Identify which cell holds the provided text, then report its [x, y] central coordinate. 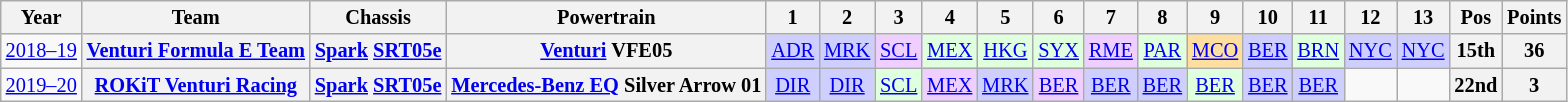
36 [1534, 51]
SYX [1058, 51]
2018–19 [42, 51]
2 [847, 17]
ROKiT Venturi Racing [196, 85]
7 [1111, 17]
Powertrain [606, 17]
12 [1370, 17]
1 [792, 17]
13 [1424, 17]
15th [1476, 51]
9 [1215, 17]
BRN [1318, 51]
11 [1318, 17]
2019–20 [42, 85]
6 [1058, 17]
10 [1268, 17]
ADR [792, 51]
8 [1162, 17]
Chassis [378, 17]
Points [1534, 17]
Venturi Formula E Team [196, 51]
Venturi VFE05 [606, 51]
PAR [1162, 51]
Pos [1476, 17]
4 [950, 17]
MCO [1215, 51]
5 [1005, 17]
Team [196, 17]
RME [1111, 51]
Year [42, 17]
22nd [1476, 85]
Mercedes-Benz EQ Silver Arrow 01 [606, 85]
HKG [1005, 51]
